Search for the cell housing the specified text and yield its (X, Y) center coordinate. 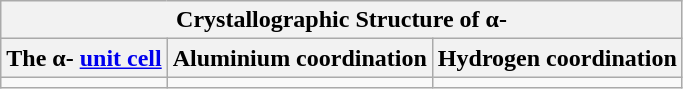
Aluminium coordination (300, 58)
The α- unit cell (84, 58)
Crystallographic Structure of α- (342, 20)
Hydrogen coordination (557, 58)
